Return the [X, Y] coordinate for the center point of the cell that contains the specified text.  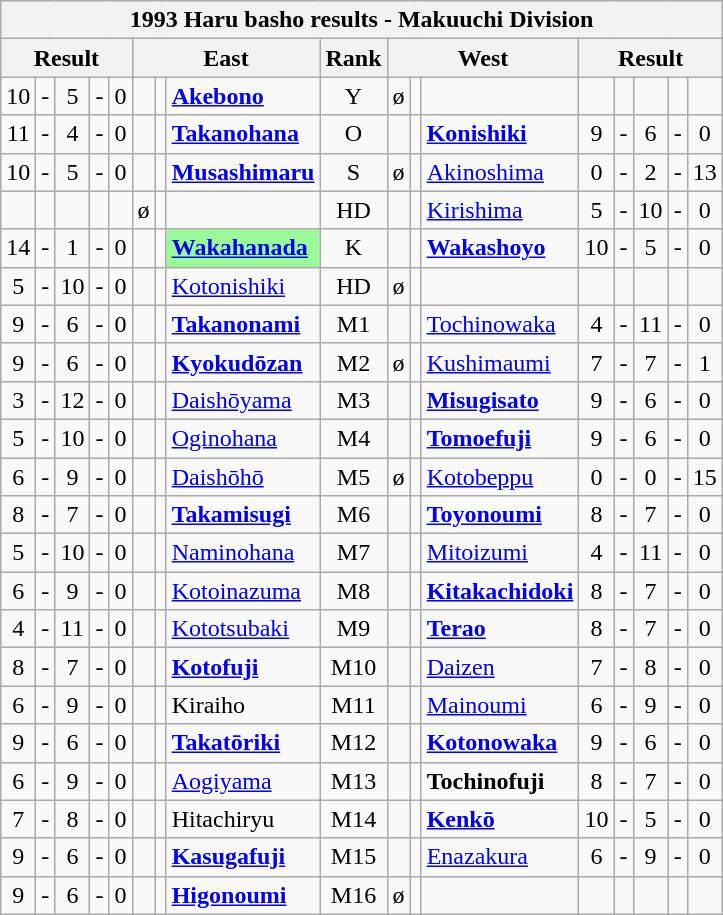
M5 [354, 477]
K [354, 248]
Kiraiho [243, 705]
Toyonoumi [500, 515]
Musashimaru [243, 172]
Rank [354, 58]
Takamisugi [243, 515]
Misugisato [500, 400]
Aogiyama [243, 781]
M15 [354, 857]
1993 Haru basho results - Makuuchi Division [362, 20]
M4 [354, 438]
Higonoumi [243, 895]
M6 [354, 515]
Kotonishiki [243, 286]
Enazakura [500, 857]
Daishōhō [243, 477]
15 [704, 477]
2 [650, 172]
Kotonowaka [500, 743]
Kotoinazuma [243, 591]
14 [18, 248]
Daizen [500, 667]
East [226, 58]
Hitachiryu [243, 819]
M2 [354, 362]
13 [704, 172]
Wakahanada [243, 248]
Kirishima [500, 210]
M11 [354, 705]
Tomoefuji [500, 438]
Daishōyama [243, 400]
M3 [354, 400]
Takanonami [243, 324]
West [483, 58]
Oginohana [243, 438]
Mitoizumi [500, 553]
Kitakachidoki [500, 591]
M7 [354, 553]
Tochinofuji [500, 781]
Terao [500, 629]
Akebono [243, 96]
Kotofuji [243, 667]
M14 [354, 819]
Kototsubaki [243, 629]
M9 [354, 629]
Kushimaumi [500, 362]
Naminohana [243, 553]
Kasugafuji [243, 857]
Tochinowaka [500, 324]
M16 [354, 895]
Konishiki [500, 134]
Y [354, 96]
M8 [354, 591]
Akinoshima [500, 172]
M10 [354, 667]
Takatōriki [243, 743]
Kyokudōzan [243, 362]
S [354, 172]
Kenkō [500, 819]
Kotobeppu [500, 477]
3 [18, 400]
M13 [354, 781]
Takanohana [243, 134]
M12 [354, 743]
M1 [354, 324]
Mainoumi [500, 705]
Wakashoyo [500, 248]
O [354, 134]
12 [72, 400]
